From the cell containing the given text, extract its center point as [x, y] coordinate. 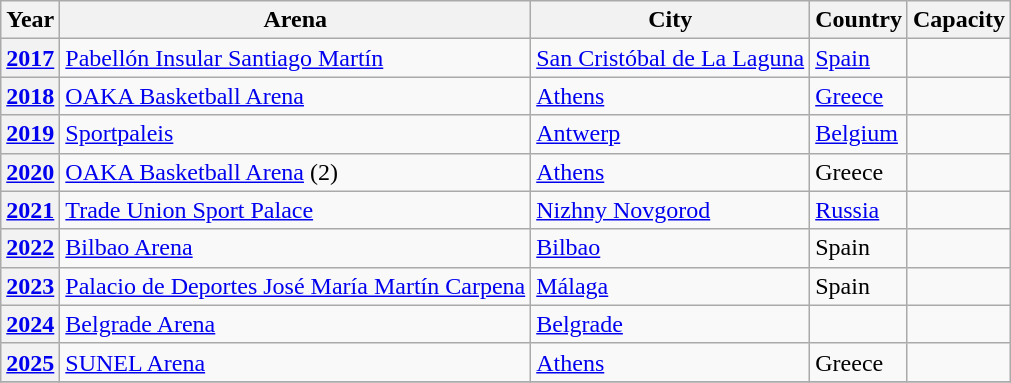
San Cristóbal de La Laguna [670, 58]
Arena [296, 20]
OAKA Basketball Arena (2) [296, 172]
2024 [30, 324]
2019 [30, 134]
Sportpaleis [296, 134]
2018 [30, 96]
Year [30, 20]
City [670, 20]
Capacity [958, 20]
Country [859, 20]
Bilbao Arena [296, 248]
Belgrade [670, 324]
2023 [30, 286]
2021 [30, 210]
Russia [859, 210]
OAKA Basketball Arena [296, 96]
Málaga [670, 286]
Nizhny Novgorod [670, 210]
2025 [30, 362]
2017 [30, 58]
SUNEL Arena [296, 362]
Pabellón Insular Santiago Martín [296, 58]
Trade Union Sport Palace [296, 210]
Belgrade Arena [296, 324]
Antwerp [670, 134]
Palacio de Deportes José María Martín Carpena [296, 286]
2020 [30, 172]
Belgium [859, 134]
2022 [30, 248]
Bilbao [670, 248]
